Determine the (x, y) coordinate at the center of the cell enclosing the given text.  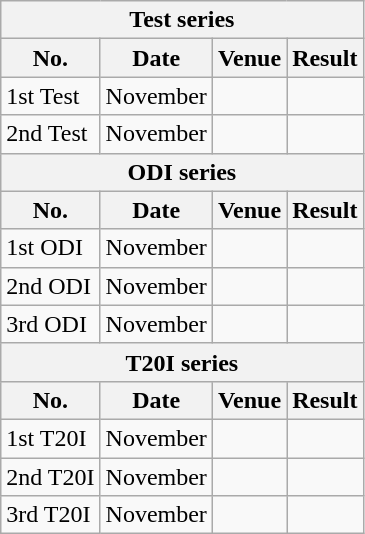
1st Test (50, 96)
2nd ODI (50, 286)
3rd ODI (50, 324)
3rd T20I (50, 515)
Test series (182, 20)
2nd T20I (50, 477)
1st T20I (50, 438)
2nd Test (50, 134)
ODI series (182, 172)
1st ODI (50, 248)
T20I series (182, 362)
